Output the (X, Y) coordinate of the center of the cell containing the given text.  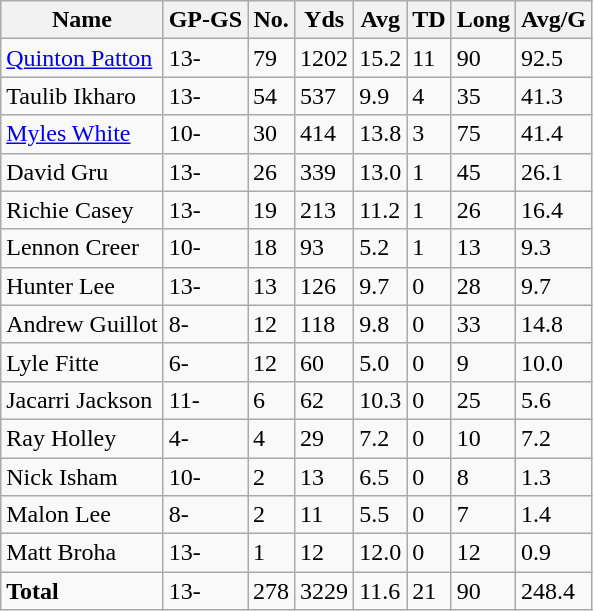
25 (483, 400)
3229 (324, 591)
118 (324, 324)
GP-GS (205, 20)
79 (272, 58)
26.1 (554, 172)
6.5 (380, 477)
Hunter Lee (82, 286)
5.2 (380, 248)
213 (324, 210)
0.9 (554, 553)
9 (483, 362)
1.4 (554, 515)
Taulib Ikharo (82, 96)
9.3 (554, 248)
35 (483, 96)
10.0 (554, 362)
62 (324, 400)
21 (429, 591)
No. (272, 20)
9.9 (380, 96)
248.4 (554, 591)
10.3 (380, 400)
Avg (380, 20)
54 (272, 96)
29 (324, 438)
9.8 (380, 324)
339 (324, 172)
4- (205, 438)
Matt Broha (82, 553)
537 (324, 96)
12.0 (380, 553)
16.4 (554, 210)
Avg/G (554, 20)
30 (272, 134)
41.4 (554, 134)
6 (272, 400)
11- (205, 400)
Andrew Guillot (82, 324)
126 (324, 286)
3 (429, 134)
15.2 (380, 58)
Name (82, 20)
414 (324, 134)
93 (324, 248)
92.5 (554, 58)
14.8 (554, 324)
60 (324, 362)
1202 (324, 58)
75 (483, 134)
8 (483, 477)
Yds (324, 20)
28 (483, 286)
TD (429, 20)
11.2 (380, 210)
6- (205, 362)
Quinton Patton (82, 58)
10 (483, 438)
Lennon Creer (82, 248)
Lyle Fitte (82, 362)
13.0 (380, 172)
33 (483, 324)
19 (272, 210)
5.0 (380, 362)
Nick Isham (82, 477)
45 (483, 172)
5.5 (380, 515)
1.3 (554, 477)
5.6 (554, 400)
11.6 (380, 591)
Jacarri Jackson (82, 400)
18 (272, 248)
278 (272, 591)
41.3 (554, 96)
13.8 (380, 134)
Long (483, 20)
7 (483, 515)
Total (82, 591)
Malon Lee (82, 515)
Myles White (82, 134)
Richie Casey (82, 210)
David Gru (82, 172)
Ray Holley (82, 438)
